Scan for the cell matching the given text and deliver its (X, Y) coordinate at center. 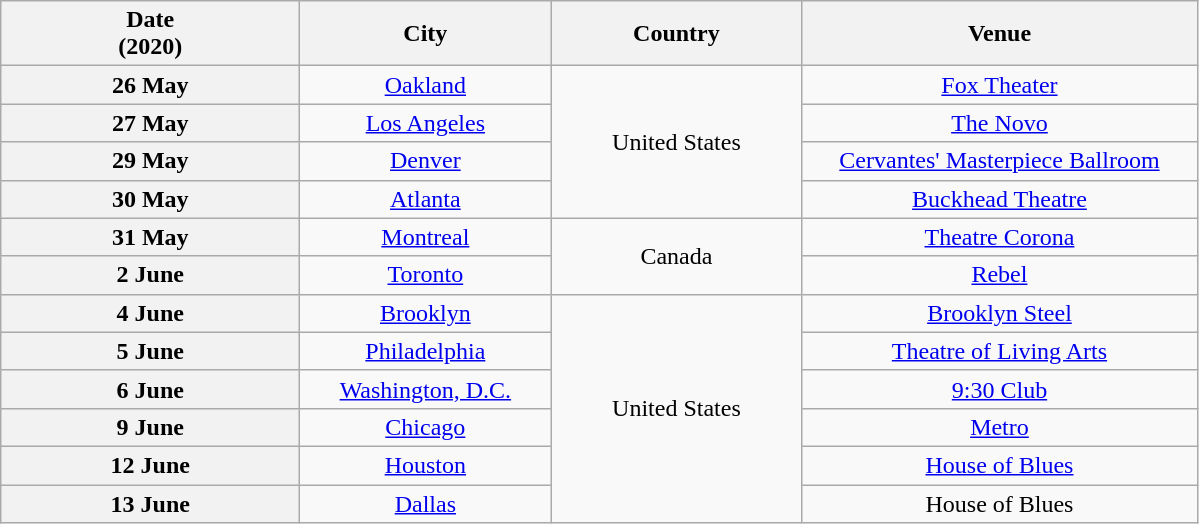
Oakland (426, 85)
Country (676, 34)
26 May (150, 85)
Date(2020) (150, 34)
Montreal (426, 237)
City (426, 34)
Venue (1000, 34)
Metro (1000, 427)
Rebel (1000, 275)
9 June (150, 427)
13 June (150, 503)
30 May (150, 199)
Toronto (426, 275)
Dallas (426, 503)
Buckhead Theatre (1000, 199)
2 June (150, 275)
Atlanta (426, 199)
Canada (676, 256)
Philadelphia (426, 351)
31 May (150, 237)
12 June (150, 465)
5 June (150, 351)
The Novo (1000, 123)
Brooklyn Steel (1000, 313)
Washington, D.C. (426, 389)
9:30 Club (1000, 389)
Theatre Corona (1000, 237)
Los Angeles (426, 123)
4 June (150, 313)
Cervantes' Masterpiece Ballroom (1000, 161)
29 May (150, 161)
Houston (426, 465)
6 June (150, 389)
Chicago (426, 427)
27 May (150, 123)
Theatre of Living Arts (1000, 351)
Fox Theater (1000, 85)
Denver (426, 161)
Brooklyn (426, 313)
